Provide the [x, y] coordinate of the cell's center where the given text is located.  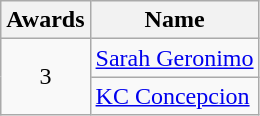
Sarah Geronimo [174, 58]
Awards [46, 20]
Name [174, 20]
3 [46, 77]
KC Concepcion [174, 96]
